Return [X, Y] of the center of cell containing provided text 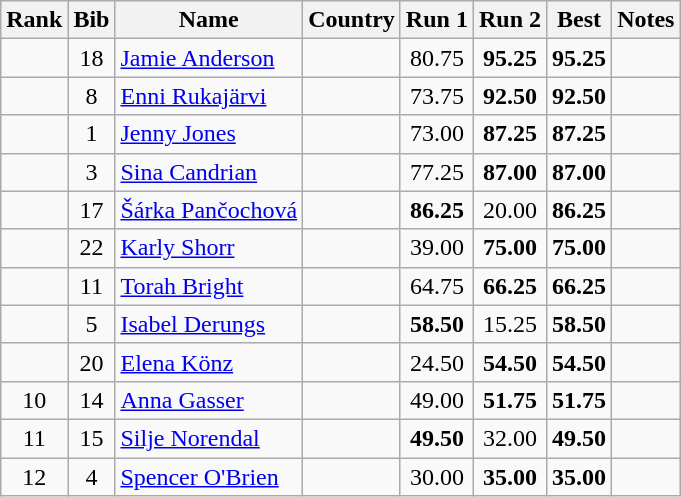
Best [580, 20]
18 [92, 58]
14 [92, 400]
24.50 [436, 362]
Anna Gasser [209, 400]
Šárka Pančochová [209, 210]
Sina Candrian [209, 172]
Jamie Anderson [209, 58]
Torah Bright [209, 286]
17 [92, 210]
Run 2 [510, 20]
Rank [34, 20]
49.00 [436, 400]
3 [92, 172]
64.75 [436, 286]
32.00 [510, 438]
1 [92, 134]
Spencer O'Brien [209, 477]
Bib [92, 20]
39.00 [436, 248]
Elena Könz [209, 362]
Name [209, 20]
5 [92, 324]
20 [92, 362]
4 [92, 477]
20.00 [510, 210]
73.75 [436, 96]
Run 1 [436, 20]
Enni Rukajärvi [209, 96]
Isabel Derungs [209, 324]
22 [92, 248]
73.00 [436, 134]
8 [92, 96]
15.25 [510, 324]
Country [352, 20]
12 [34, 477]
Karly Shorr [209, 248]
Notes [646, 20]
10 [34, 400]
77.25 [436, 172]
15 [92, 438]
80.75 [436, 58]
30.00 [436, 477]
Silje Norendal [209, 438]
Jenny Jones [209, 134]
